Return [x, y] of the center of cell containing provided text 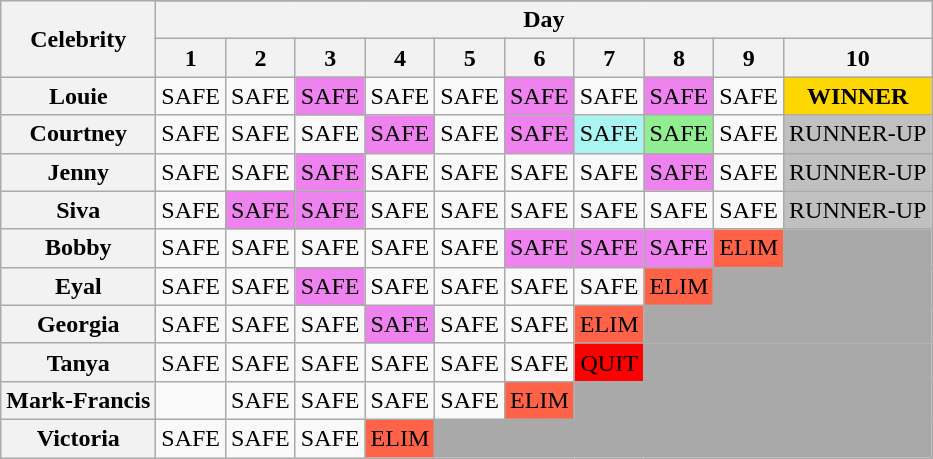
Celebrity [78, 39]
7 [609, 58]
2 [261, 58]
1 [191, 58]
Eyal [78, 286]
6 [540, 58]
WINNER [858, 96]
Georgia [78, 324]
Siva [78, 210]
QUIT [609, 362]
Mark-Francis [78, 400]
Jenny [78, 172]
Bobby [78, 248]
9 [749, 58]
Tanya [78, 362]
Victoria [78, 438]
3 [330, 58]
4 [400, 58]
Louie [78, 96]
8 [679, 58]
Day [544, 20]
5 [470, 58]
Courtney [78, 134]
10 [858, 58]
